Locate the cell with the specified text and output its [x, y] center coordinate. 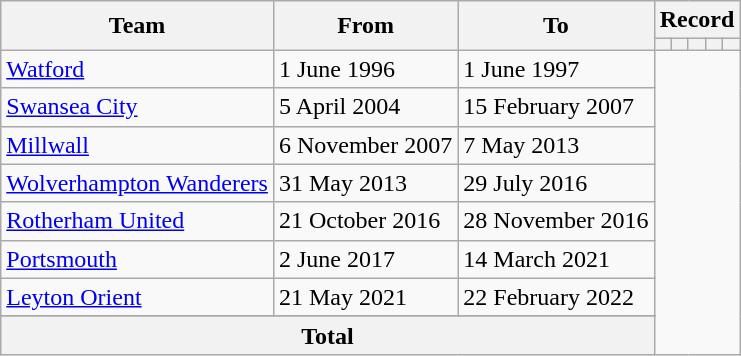
1 June 1996 [365, 69]
2 June 2017 [365, 259]
29 July 2016 [556, 183]
Rotherham United [138, 221]
Total [328, 335]
Millwall [138, 145]
Wolverhampton Wanderers [138, 183]
15 February 2007 [556, 107]
Leyton Orient [138, 297]
6 November 2007 [365, 145]
Portsmouth [138, 259]
31 May 2013 [365, 183]
Swansea City [138, 107]
22 February 2022 [556, 297]
To [556, 26]
1 June 1997 [556, 69]
Watford [138, 69]
21 October 2016 [365, 221]
28 November 2016 [556, 221]
Record [697, 20]
14 March 2021 [556, 259]
7 May 2013 [556, 145]
Team [138, 26]
5 April 2004 [365, 107]
21 May 2021 [365, 297]
From [365, 26]
